For the text-containing cell, return its midpoint in (x, y) coordinate format. 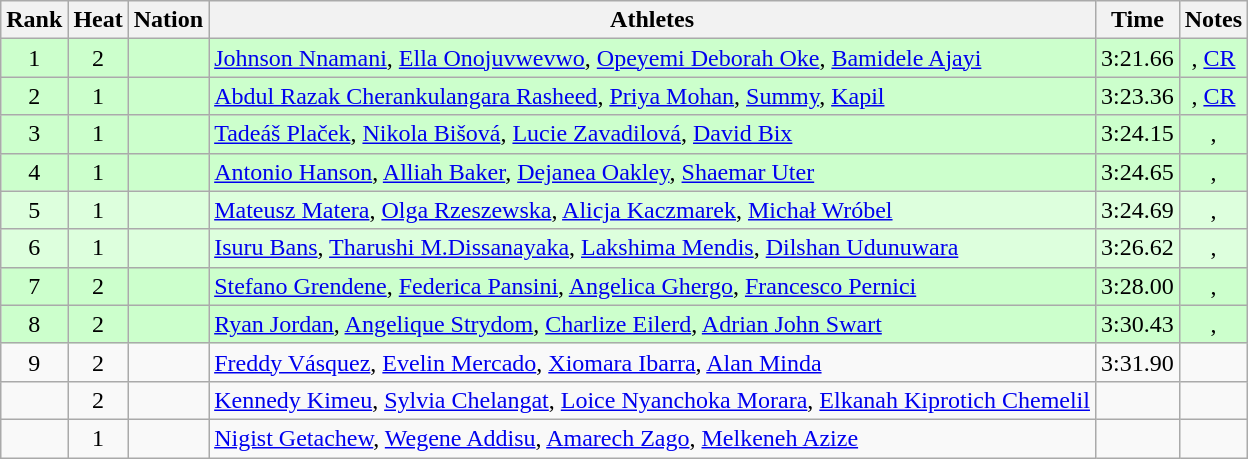
Isuru Bans, Tharushi M.Dissanayaka, Lakshima Mendis, Dilshan Udunuwara (652, 248)
9 (34, 362)
6 (34, 248)
Athletes (652, 20)
Heat (98, 20)
3:31.90 (1137, 362)
Nigist Getachew, Wegene Addisu, Amarech Zago, Melkeneh Azize (652, 438)
3:24.69 (1137, 210)
Ryan Jordan, Angelique Strydom, Charlize Eilerd, Adrian John Swart (652, 324)
7 (34, 286)
Johnson Nnamani, Ella Onojuvwevwo, Opeyemi Deborah Oke, Bamidele Ajayi (652, 58)
3:24.65 (1137, 172)
Rank (34, 20)
Notes (1213, 20)
Time (1137, 20)
Tadeáš Plaček, Nikola Bišová, Lucie Zavadilová, David Bix (652, 134)
4 (34, 172)
8 (34, 324)
3:30.43 (1137, 324)
Abdul Razak Cherankulangara Rasheed, Priya Mohan, Summy, Kapil (652, 96)
3:21.66 (1137, 58)
3:26.62 (1137, 248)
3 (34, 134)
Antonio Hanson, Alliah Baker, Dejanea Oakley, Shaemar Uter (652, 172)
Nation (168, 20)
Mateusz Matera, Olga Rzeszewska, Alicja Kaczmarek, Michał Wróbel (652, 210)
5 (34, 210)
Freddy Vásquez, Evelin Mercado, Xiomara Ibarra, Alan Minda (652, 362)
Stefano Grendene, Federica Pansini, Angelica Ghergo, Francesco Pernici (652, 286)
3:23.36 (1137, 96)
Kennedy Kimeu, Sylvia Chelangat, Loice Nyanchoka Morara, Elkanah Kiprotich Chemelil (652, 400)
3:24.15 (1137, 134)
3:28.00 (1137, 286)
